Determine the (x, y) coordinate at the center of the cell enclosing the given text.  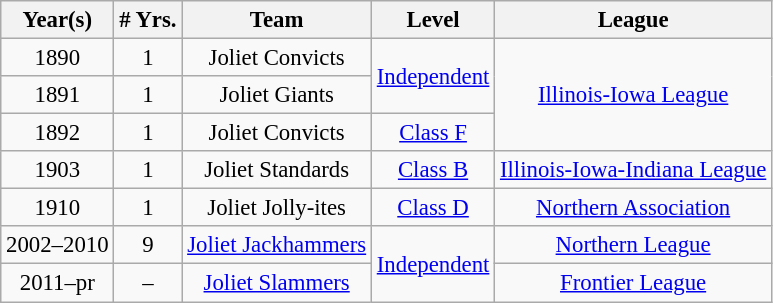
1910 (58, 208)
1903 (58, 170)
9 (148, 245)
League (634, 20)
1891 (58, 95)
Northern Association (634, 208)
Frontier League (634, 283)
Level (432, 20)
– (148, 283)
Illinois-Iowa League (634, 96)
Year(s) (58, 20)
2002–2010 (58, 245)
1890 (58, 58)
Joliet Slammers (277, 283)
Illinois-Iowa-Indiana League (634, 170)
2011–pr (58, 283)
Joliet Standards (277, 170)
Joliet Jolly-ites (277, 208)
1892 (58, 133)
Class F (432, 133)
# Yrs. (148, 20)
Team (277, 20)
Northern League (634, 245)
Class D (432, 208)
Joliet Jackhammers (277, 245)
Class B (432, 170)
Joliet Giants (277, 95)
